Capture the cell that displays the provided text and extract its (x, y) central coordinate. 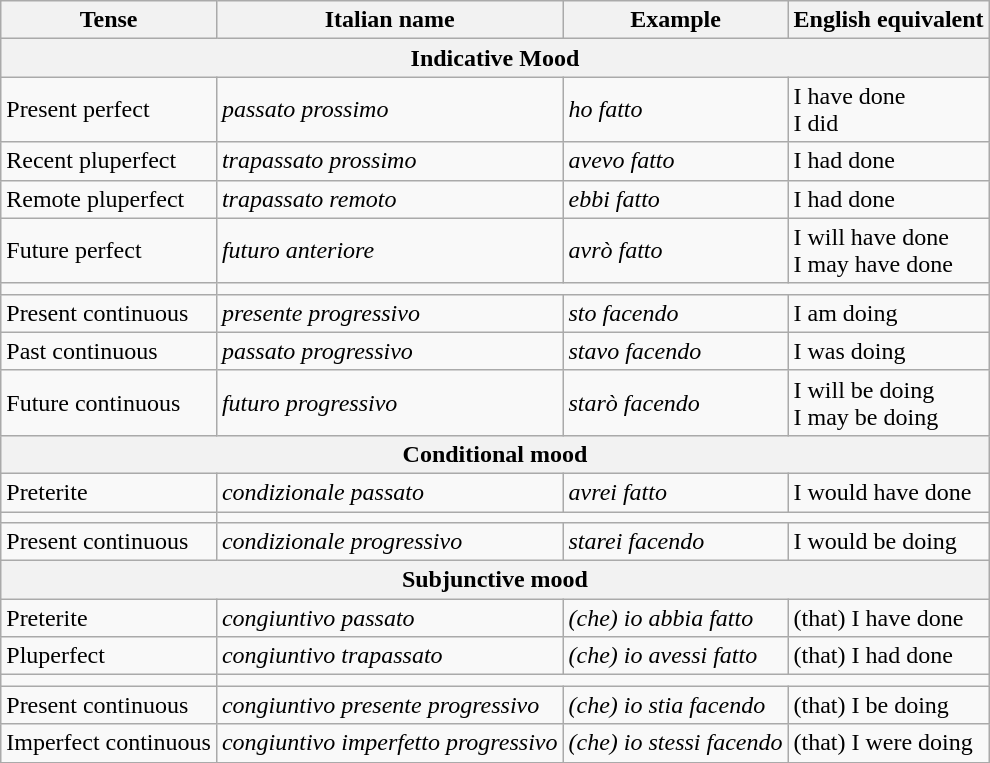
trapassato remoto (390, 199)
presente progressivo (390, 313)
Present perfect (109, 110)
English equivalent (888, 20)
trapassato prossimo (390, 161)
(that) I had done (888, 656)
congiuntivo passato (390, 618)
I am doing (888, 313)
(che) io avessi fatto (676, 656)
Recent pluperfect (109, 161)
Past continuous (109, 351)
stavo facendo (676, 351)
Remote pluperfect (109, 199)
I would have done (888, 492)
Future continuous (109, 402)
congiuntivo trapassato (390, 656)
ho fatto (676, 110)
Imperfect continuous (109, 743)
Tense (109, 20)
futuro progressivo (390, 402)
(che) io stessi facendo (676, 743)
starò facendo (676, 402)
condizionale progressivo (390, 542)
passato progressivo (390, 351)
(che) io stia facendo (676, 705)
(that) I have done (888, 618)
Subjunctive mood (495, 580)
sto facendo (676, 313)
passato prossimo (390, 110)
I have doneI did (888, 110)
condizionale passato (390, 492)
starei facendo (676, 542)
avrò fatto (676, 250)
avevo fatto (676, 161)
futuro anteriore (390, 250)
(that) I were doing (888, 743)
I will be doingI may be doing (888, 402)
Pluperfect (109, 656)
I will have doneI may have done (888, 250)
Conditional mood (495, 454)
avrei fatto (676, 492)
(that) I be doing (888, 705)
Example (676, 20)
Italian name (390, 20)
Indicative Mood (495, 58)
I would be doing (888, 542)
(che) io abbia fatto (676, 618)
Future perfect (109, 250)
I was doing (888, 351)
congiuntivo presente progressivo (390, 705)
congiuntivo imperfetto progressivo (390, 743)
ebbi fatto (676, 199)
